Pinpoint the cell where the given text exists, returning its [X, Y] midpoint coordinate. 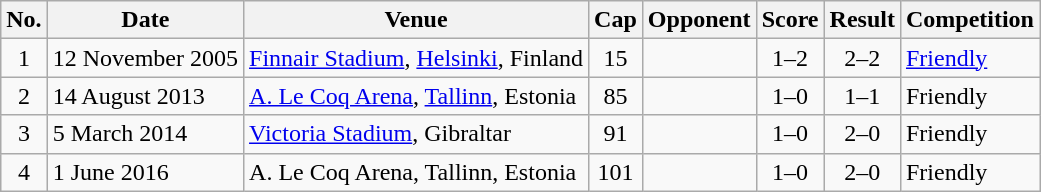
1–2 [790, 58]
14 August 2013 [145, 96]
2 [24, 96]
15 [616, 58]
4 [24, 172]
No. [24, 20]
Victoria Stadium, Gibraltar [416, 134]
85 [616, 96]
Score [790, 20]
1 June 2016 [145, 172]
1–1 [862, 96]
Venue [416, 20]
Cap [616, 20]
Opponent [699, 20]
3 [24, 134]
1 [24, 58]
Result [862, 20]
91 [616, 134]
101 [616, 172]
Date [145, 20]
12 November 2005 [145, 58]
Finnair Stadium, Helsinki, Finland [416, 58]
Competition [970, 20]
5 March 2014 [145, 134]
2–2 [862, 58]
